For the text-containing cell, return its midpoint in [X, Y] coordinate format. 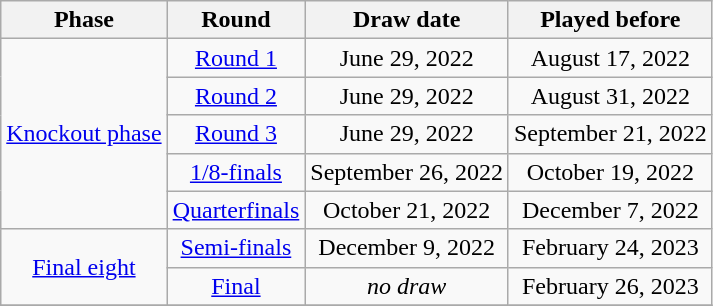
September 21, 2022 [610, 134]
December 7, 2022 [610, 210]
Round 2 [236, 96]
1/8-finals [236, 172]
Round 1 [236, 58]
October 19, 2022 [610, 172]
February 24, 2023 [610, 248]
Semi-finals [236, 248]
Knockout phase [84, 134]
Round [236, 20]
Phase [84, 20]
Played before [610, 20]
October 21, 2022 [407, 210]
Draw date [407, 20]
no draw [407, 286]
August 17, 2022 [610, 58]
February 26, 2023 [610, 286]
December 9, 2022 [407, 248]
Final eight [84, 267]
Final [236, 286]
Quarterfinals [236, 210]
September 26, 2022 [407, 172]
August 31, 2022 [610, 96]
Round 3 [236, 134]
